Extract the (x, y) coordinate from the center of the cell holding the provided text.  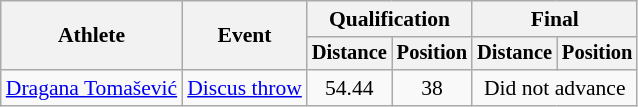
Discus throw (244, 88)
38 (432, 88)
Dragana Tomašević (92, 88)
54.44 (350, 88)
Athlete (92, 36)
Did not advance (554, 88)
Event (244, 36)
Final (554, 19)
Qualification (390, 19)
